Provide the (x, y) coordinate of the cell's center where the given text is located.  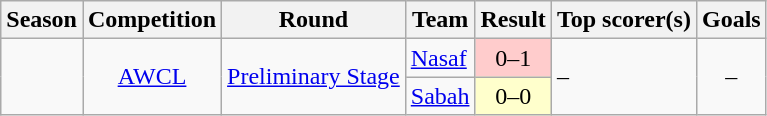
Sabah (440, 96)
Nasaf (440, 58)
Season (42, 20)
Preliminary Stage (314, 77)
Competition (152, 20)
Top scorer(s) (624, 20)
AWCL (152, 77)
0–1 (513, 58)
Result (513, 20)
Goals (731, 20)
0–0 (513, 96)
Round (314, 20)
Team (440, 20)
